Return the (X, Y) coordinate for the center point of the cell that contains the specified text.  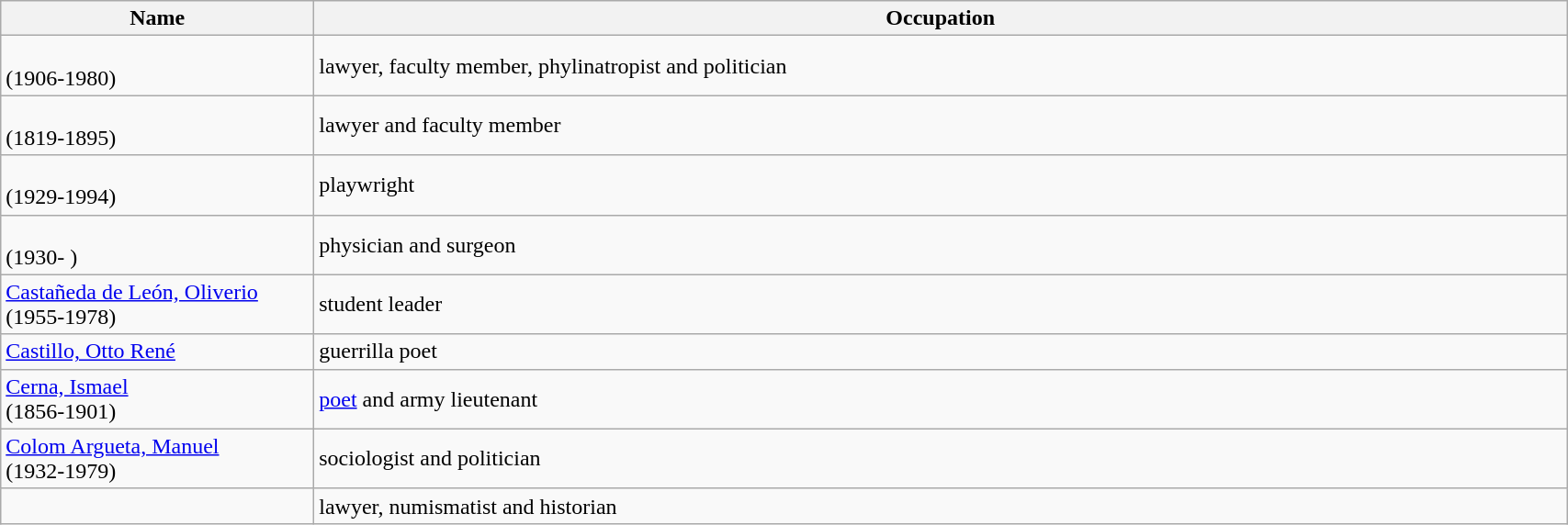
lawyer, faculty member, phylinatropist and politician (941, 66)
lawyer, numismatist and historian (941, 506)
physician and surgeon (941, 244)
lawyer and faculty member (941, 125)
poet and army lieutenant (941, 398)
playwright (941, 185)
sociologist and politician (941, 459)
(1906-1980) (158, 66)
Occupation (941, 18)
Colom Argueta, Manuel(1932-1979) (158, 459)
guerrilla poet (941, 352)
(1819-1895) (158, 125)
(1929-1994) (158, 185)
Castañeda de León, Oliverio(1955-1978) (158, 305)
(1930- ) (158, 244)
Castillo, Otto René (158, 352)
student leader (941, 305)
Cerna, Ismael(1856-1901) (158, 398)
Name (158, 18)
